Provide the [X, Y] coordinate of the cell's center where the given text is located.  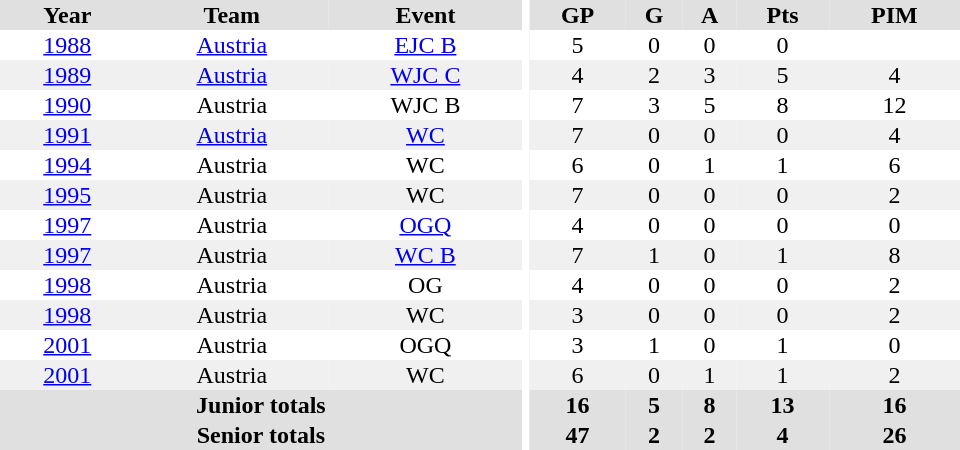
A [710, 15]
OG [426, 285]
13 [782, 405]
1988 [68, 45]
Senior totals [261, 435]
GP [578, 15]
Team [232, 15]
Year [68, 15]
12 [894, 105]
WJC B [426, 105]
1991 [68, 135]
Event [426, 15]
1989 [68, 75]
47 [578, 435]
1994 [68, 165]
EJC B [426, 45]
PIM [894, 15]
G [654, 15]
1995 [68, 195]
WC B [426, 255]
WJC C [426, 75]
26 [894, 435]
Junior totals [261, 405]
Pts [782, 15]
1990 [68, 105]
